Return the (x, y) coordinate for the center point of the cell that contains the specified text.  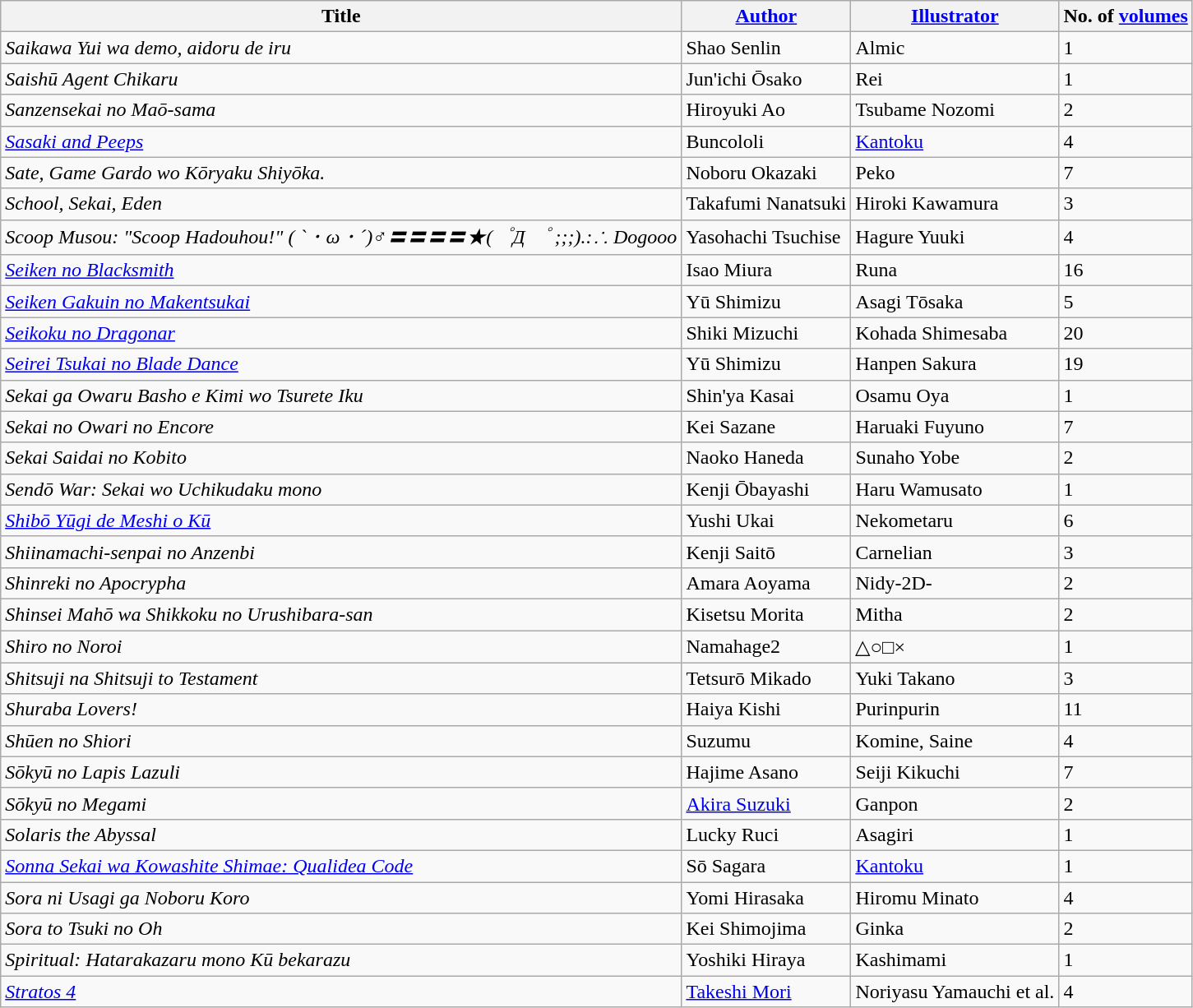
Purinpurin (955, 710)
Shinsei Mahō wa Shikkoku no Urushibara-san (341, 614)
Scoop Musou: "Scoop Hadouhou!" ( `・ω・´)♂〓〓〓〓★(゜Д ゜ ;;;).:∴ Dogooo (341, 237)
Amara Aoyama (766, 583)
Haru Wamusato (955, 489)
Hanpen Sakura (955, 364)
Shao Senlin (766, 48)
Hiroyuki Ao (766, 110)
6 (1126, 520)
Spiritual: Hatarakazaru mono Kū bekarazu (341, 960)
11 (1126, 710)
Hajime Asano (766, 772)
Kei Shimojima (766, 929)
Hiromu Minato (955, 897)
Kisetsu Morita (766, 614)
Shinreki no Apocrypha (341, 583)
Lucky Ruci (766, 835)
Sunaho Yobe (955, 458)
Stratos 4 (341, 992)
Nekometaru (955, 520)
Sasaki and Peeps (341, 141)
Yoshiki Hiraya (766, 960)
Seirei Tsukai no Blade Dance (341, 364)
Saishū Agent Chikaru (341, 79)
Akira Suzuki (766, 803)
Jun'ichi Ōsako (766, 79)
Runa (955, 270)
Mitha (955, 614)
Carnelian (955, 552)
Illustrator (955, 16)
Kashimami (955, 960)
Hiroki Kawamura (955, 204)
Takafumi Nanatsuki (766, 204)
Shūen no Shiori (341, 741)
Hagure Yuuki (955, 237)
Sanzensekai no Maō-sama (341, 110)
Sora ni Usagi ga Noboru Koro (341, 897)
Shin'ya Kasai (766, 395)
Shibō Yūgi de Meshi o Kū (341, 520)
Rei (955, 79)
Yomi Hirasaka (766, 897)
Kei Sazane (766, 427)
Shitsuji na Shitsuji to Testament (341, 678)
Sō Sagara (766, 866)
Peko (955, 173)
Noboru Okazaki (766, 173)
Sonna Sekai wa Kowashite Shimae: Qualidea Code (341, 866)
Saikawa Yui wa demo, aidoru de iru (341, 48)
Komine, Saine (955, 741)
Sōkyū no Lapis Lazuli (341, 772)
Yuki Takano (955, 678)
△○□× (955, 646)
Tsubame Nozomi (955, 110)
Author (766, 16)
Naoko Haneda (766, 458)
Kenji Saitō (766, 552)
Sekai Saidai no Kobito (341, 458)
Namahage2 (766, 646)
Suzumu (766, 741)
Shuraba Lovers! (341, 710)
Asagi Tōsaka (955, 302)
Yushi Ukai (766, 520)
Asagiri (955, 835)
School, Sekai, Eden (341, 204)
Takeshi Mori (766, 992)
16 (1126, 270)
No. of volumes (1126, 16)
Shiinamachi-senpai no Anzenbi (341, 552)
Haruaki Fuyuno (955, 427)
20 (1126, 333)
Title (341, 16)
Sate, Game Gardo wo Kōryaku Shiyōka. (341, 173)
Shiki Mizuchi (766, 333)
Haiya Kishi (766, 710)
Isao Miura (766, 270)
Ganpon (955, 803)
Sendō War: Sekai wo Uchikudaku mono (341, 489)
Sekai ga Owaru Basho e Kimi wo Tsurete Iku (341, 395)
Ginka (955, 929)
5 (1126, 302)
Solaris the Abyssal (341, 835)
Shiro no Noroi (341, 646)
Sōkyū no Megami (341, 803)
19 (1126, 364)
Seiken no Blacksmith (341, 270)
Almic (955, 48)
Sora to Tsuki no Oh (341, 929)
Tetsurō Mikado (766, 678)
Seiji Kikuchi (955, 772)
Seikoku no Dragonar (341, 333)
Osamu Oya (955, 395)
Sekai no Owari no Encore (341, 427)
Seiken Gakuin no Makentsukai (341, 302)
Noriyasu Yamauchi et al. (955, 992)
Yasohachi Tsuchise (766, 237)
Kenji Ōbayashi (766, 489)
Buncololi (766, 141)
Kohada Shimesaba (955, 333)
Nidy-2D- (955, 583)
